Extract the [x, y] coordinate from the center of the cell holding the provided text.  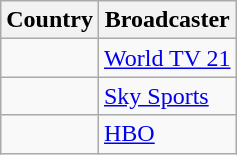
Country [50, 20]
HBO [167, 134]
World TV 21 [167, 58]
Broadcaster [167, 20]
Sky Sports [167, 96]
